Pinpoint the cell where the given text exists, returning its (X, Y) midpoint coordinate. 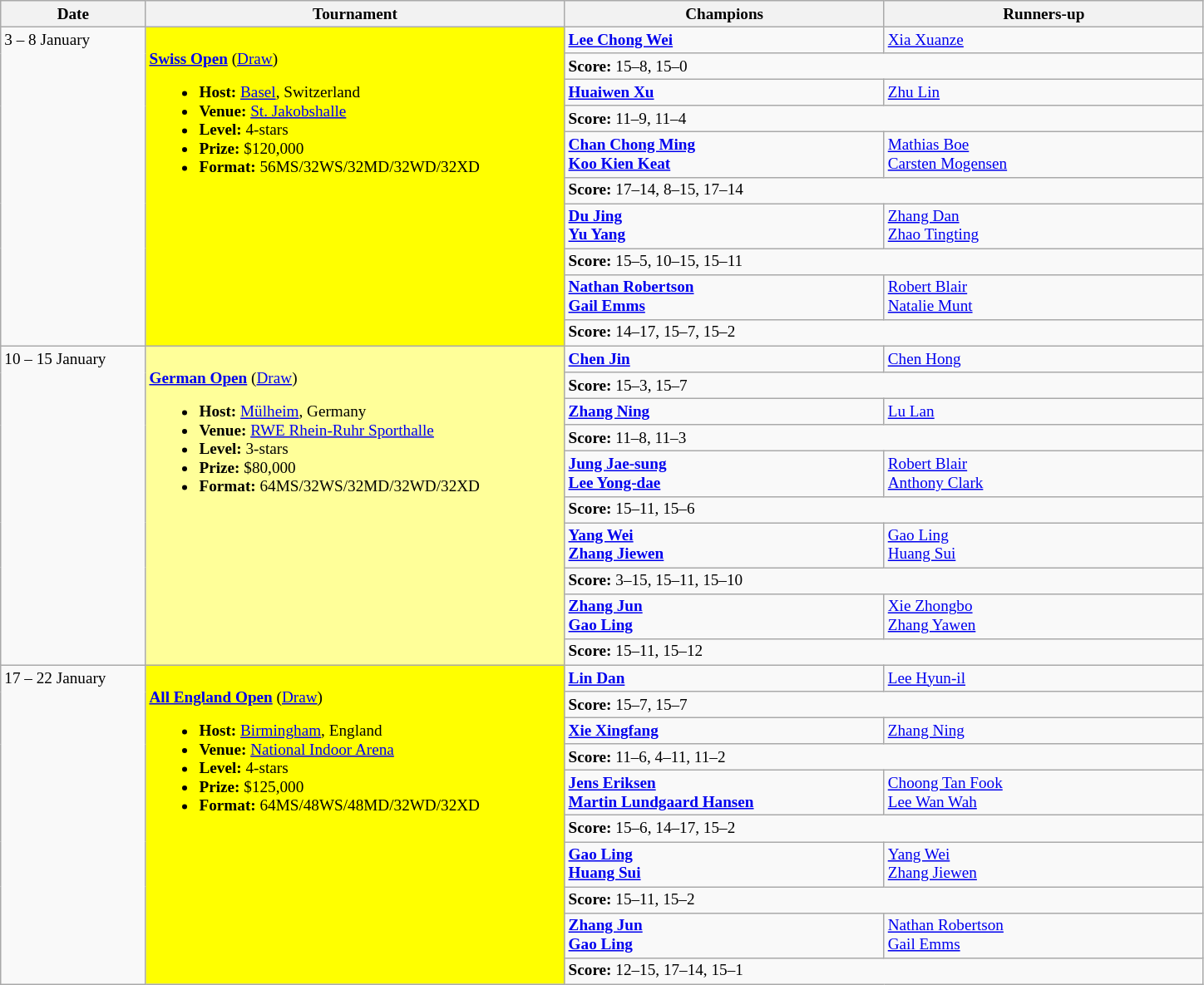
Score: 12–15, 17–14, 15–1 (884, 971)
Xie Zhongbo Zhang Yawen (1044, 616)
Chen Jin (724, 359)
Xie Xingfang (724, 731)
Date (73, 14)
Jung Jae-sung Lee Yong-dae (724, 474)
Zhu Lin (1044, 92)
Score: 17–14, 8–15, 17–14 (884, 190)
Runners-up (1044, 14)
Du Jing Yu Yang (724, 226)
Score: 15–8, 15–0 (884, 66)
Lin Dan (724, 678)
Choong Tan Fook Lee Wan Wah (1044, 793)
Score: 15–11, 15–2 (884, 899)
Champions (724, 14)
Robert Blair Natalie Munt (1044, 297)
Jens Eriksen Martin Lundgaard Hansen (724, 793)
Score: 15–3, 15–7 (884, 386)
Score: 11–8, 11–3 (884, 438)
10 – 15 January (73, 505)
Score: 15–6, 14–17, 15–2 (884, 829)
Robert Blair Anthony Clark (1044, 474)
Score: 14–17, 15–7, 15–2 (884, 332)
Tournament (355, 14)
Mathias Boe Carsten Mogensen (1044, 155)
Lee Hyun-il (1044, 678)
17 – 22 January (73, 825)
Score: 11–9, 11–4 (884, 119)
Score: 15–5, 10–15, 15–11 (884, 262)
Lee Chong Wei (724, 40)
Lu Lan (1044, 411)
Score: 15–11, 15–6 (884, 510)
3 – 8 January (73, 186)
Huaiwen Xu (724, 92)
Xia Xuanze (1044, 40)
Score: 3–15, 15–11, 15–10 (884, 581)
Score: 11–6, 4–11, 11–2 (884, 757)
Score: 15–7, 15–7 (884, 705)
Chan Chong Ming Koo Kien Keat (724, 155)
Score: 15–11, 15–12 (884, 652)
All England Open (Draw)Host: Birmingham, EnglandVenue: National Indoor ArenaLevel: 4-starsPrize: $125,000Format: 64MS/48WS/48MD/32WD/32XD (355, 825)
German Open (Draw)Host: Mülheim, GermanyVenue: RWE Rhein-Ruhr SporthalleLevel: 3-starsPrize: $80,000Format: 64MS/32WS/32MD/32WD/32XD (355, 505)
Swiss Open (Draw)Host: Basel, SwitzerlandVenue: St. JakobshalleLevel: 4-starsPrize: $120,000Format: 56MS/32WS/32MD/32WD/32XD (355, 186)
Zhang Dan Zhao Tingting (1044, 226)
Chen Hong (1044, 359)
